Identify which cell holds the provided text, then report its (x, y) central coordinate. 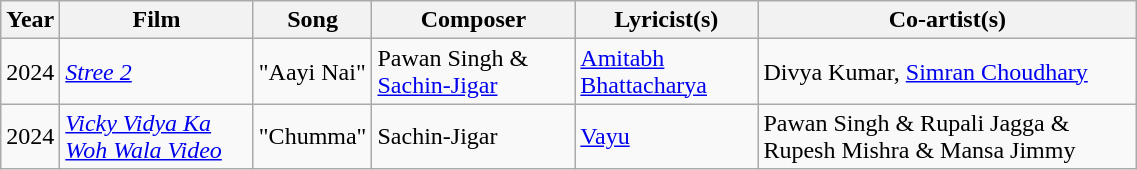
Sachin-Jigar (474, 136)
Pawan Singh & Rupali Jagga & Rupesh Mishra & Mansa Jimmy (948, 136)
Song (312, 20)
Year (30, 20)
Stree 2 (156, 72)
Amitabh Bhattacharya (666, 72)
"Chumma" (312, 136)
Lyricist(s) (666, 20)
Pawan Singh & Sachin-Jigar (474, 72)
Film (156, 20)
Vayu (666, 136)
Divya Kumar, Simran Choudhary (948, 72)
Composer (474, 20)
"Aayi Nai" (312, 72)
Co-artist(s) (948, 20)
Vicky Vidya Ka Woh Wala Video (156, 136)
